Search for the cell housing the specified text and yield its [x, y] center coordinate. 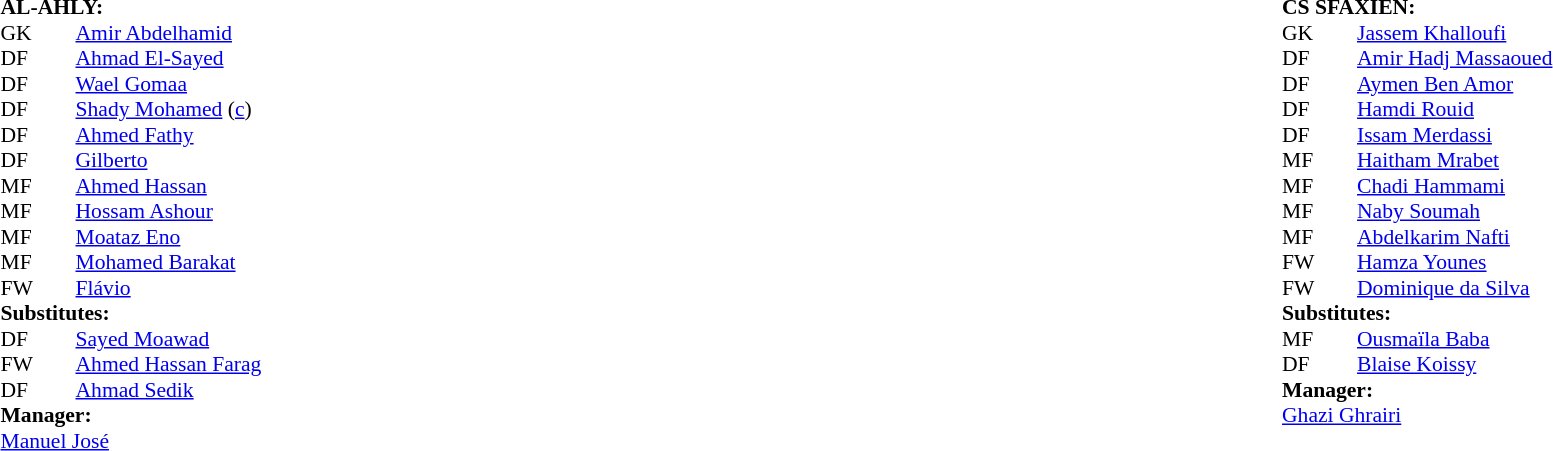
Ghazi Ghrairi [1417, 415]
Shady Mohamed (c) [169, 109]
Moataz Eno [169, 237]
Ahmed Hassan Farag [169, 365]
Aymen Ben Amor [1454, 84]
Hamdi Rouid [1454, 109]
Mohamed Barakat [169, 263]
Blaise Koissy [1454, 365]
Ahmed Fathy [169, 135]
Chadi Hammami [1454, 186]
Ahmed Hassan [169, 186]
Flávio [169, 288]
Ahmad El-Sayed [169, 59]
Jassem Khalloufi [1454, 33]
Wael Gomaa [169, 84]
Ousmaïla Baba [1454, 339]
Gilberto [169, 161]
Haitham Mrabet [1454, 161]
Hamza Younes [1454, 263]
Hossam Ashour [169, 211]
Amir Hadj Massaoued [1454, 59]
Ahmad Sedik [169, 390]
Abdelkarim Nafti [1454, 237]
Dominique da Silva [1454, 288]
Issam Merdassi [1454, 135]
Sayed Moawad [169, 339]
Amir Abdelhamid [169, 33]
Naby Soumah [1454, 211]
